Output the [x, y] coordinate of the center of the cell containing the given text.  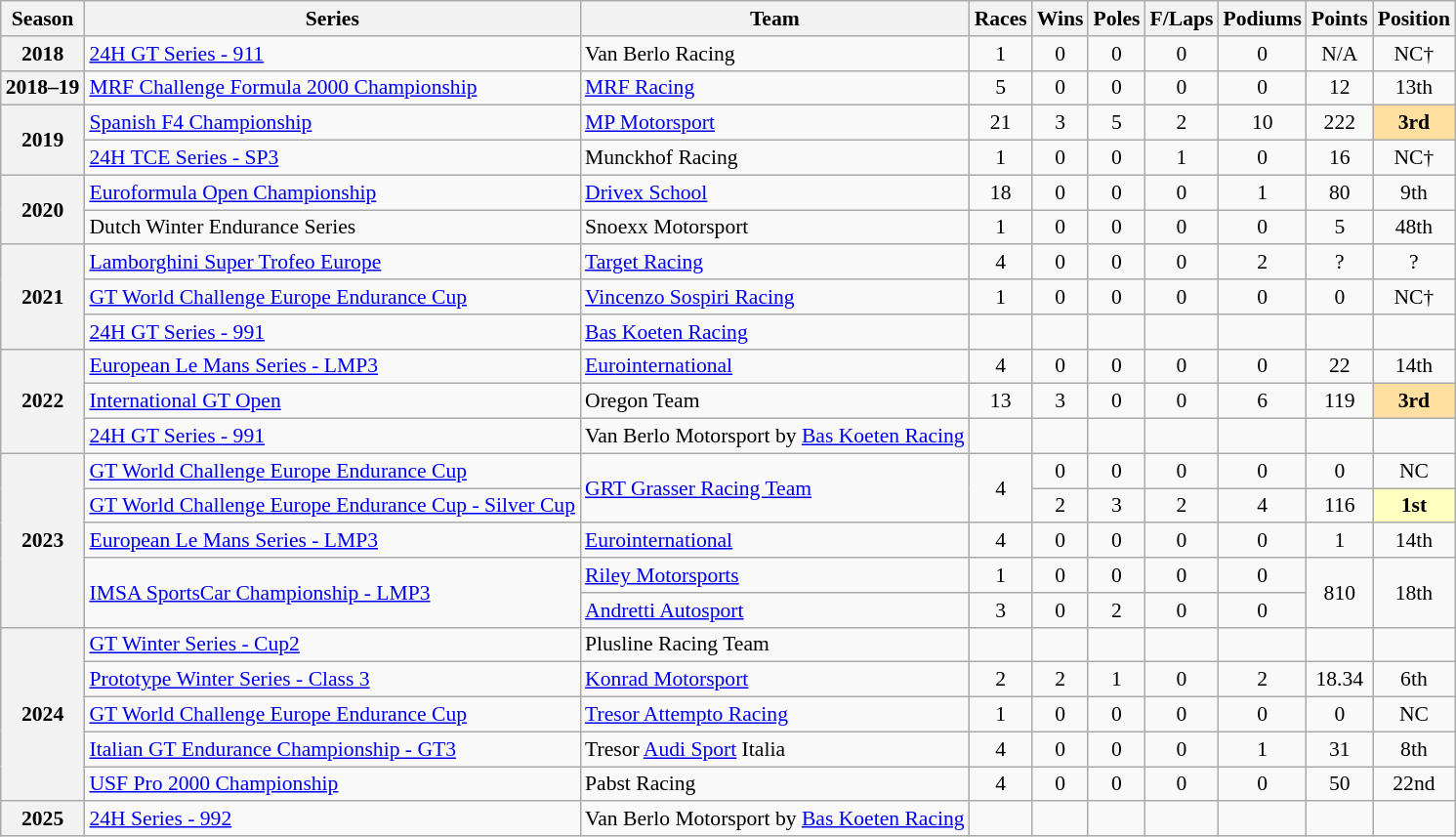
MP Motorsport [775, 123]
Wins [1061, 19]
24H Series - 992 [332, 819]
Riley Motorsports [775, 575]
2024 [43, 714]
USF Pro 2000 Championship [332, 784]
2018–19 [43, 88]
8th [1414, 749]
GT World Challenge Europe Endurance Cup - Silver Cup [332, 506]
Italian GT Endurance Championship - GT3 [332, 749]
2022 [43, 400]
2020 [43, 209]
Series [332, 19]
Vincenzo Sospiri Racing [775, 297]
GT Winter Series - Cup2 [332, 645]
Dutch Winter Endurance Series [332, 228]
Pabst Racing [775, 784]
Bas Koeten Racing [775, 332]
18 [1001, 192]
Munckhof Racing [775, 158]
Spanish F4 Championship [332, 123]
Van Berlo Racing [775, 54]
Tresor Attempto Racing [775, 715]
IMSA SportsCar Championship - LMP3 [332, 592]
13th [1414, 88]
N/A [1340, 54]
MRF Challenge Formula 2000 Championship [332, 88]
Poles [1116, 19]
Drivex School [775, 192]
12 [1340, 88]
22nd [1414, 784]
6th [1414, 680]
24H TCE Series - SP3 [332, 158]
21 [1001, 123]
Plusline Racing Team [775, 645]
222 [1340, 123]
13 [1001, 401]
119 [1340, 401]
Tresor Audi Sport Italia [775, 749]
22 [1340, 366]
Lamborghini Super Trofeo Europe [332, 263]
9th [1414, 192]
18th [1414, 592]
18.34 [1340, 680]
Points [1340, 19]
2023 [43, 540]
10 [1262, 123]
Euroformula Open Championship [332, 192]
Konrad Motorsport [775, 680]
810 [1340, 592]
6 [1262, 401]
2019 [43, 141]
Prototype Winter Series - Class 3 [332, 680]
24H GT Series - 911 [332, 54]
2018 [43, 54]
Races [1001, 19]
48th [1414, 228]
Team [775, 19]
Podiums [1262, 19]
Snoexx Motorsport [775, 228]
50 [1340, 784]
Oregon Team [775, 401]
1st [1414, 506]
GRT Grasser Racing Team [775, 488]
F/Laps [1182, 19]
Season [43, 19]
Position [1414, 19]
Andretti Autosport [775, 610]
116 [1340, 506]
2021 [43, 297]
31 [1340, 749]
Target Racing [775, 263]
80 [1340, 192]
2025 [43, 819]
MRF Racing [775, 88]
International GT Open [332, 401]
16 [1340, 158]
